Capture the cell that displays the provided text and extract its [X, Y] central coordinate. 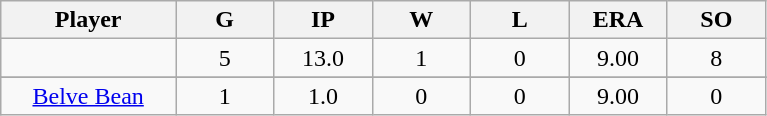
5 [225, 58]
SO [716, 20]
W [421, 20]
ERA [618, 20]
1.0 [323, 96]
Belve Bean [88, 96]
IP [323, 20]
L [520, 20]
13.0 [323, 58]
Player [88, 20]
8 [716, 58]
G [225, 20]
